Determine the (X, Y) coordinate at the center of the cell enclosing the given text.  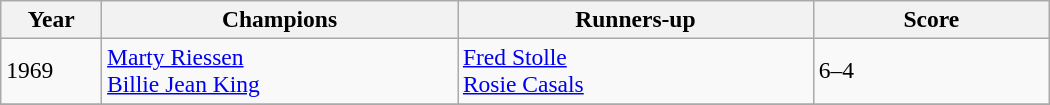
6–4 (931, 70)
Runners-up (636, 19)
1969 (52, 70)
Champions (280, 19)
Score (931, 19)
Fred Stolle Rosie Casals (636, 70)
Marty Riessen Billie Jean King (280, 70)
Year (52, 19)
